Output the (X, Y) coordinate of the center of the cell containing the given text.  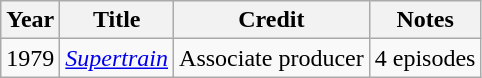
Credit (272, 20)
Supertrain (117, 58)
Year (30, 20)
Title (117, 20)
1979 (30, 58)
Notes (425, 20)
4 episodes (425, 58)
Associate producer (272, 58)
